Extract the [X, Y] coordinate from the center of the cell holding the provided text.  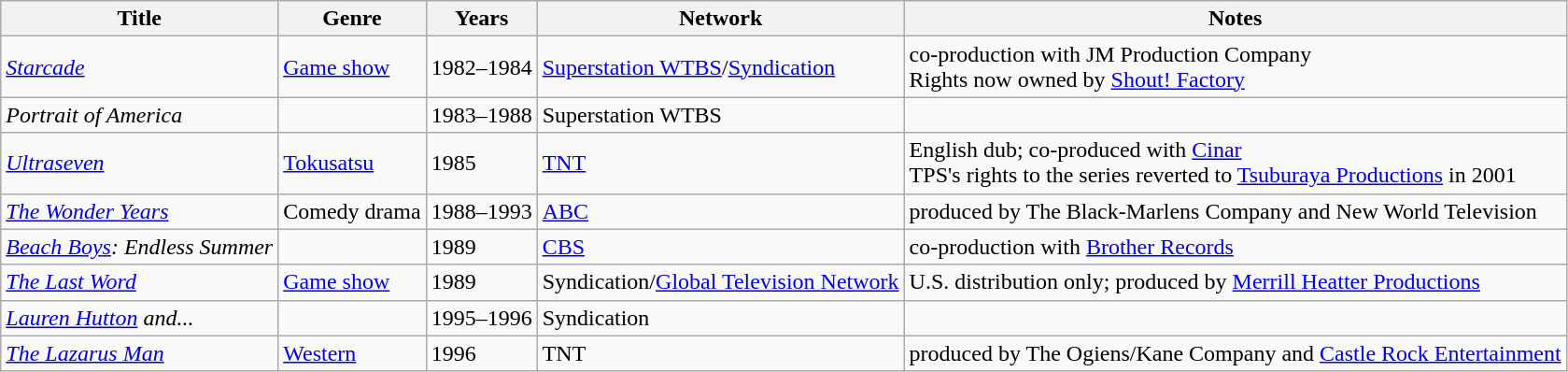
Ultraseven [140, 163]
The Lazarus Man [140, 353]
1982–1984 [482, 67]
1988–1993 [482, 211]
The Wonder Years [140, 211]
Syndication [721, 318]
Tokusatsu [352, 163]
Syndication/Global Television Network [721, 282]
Notes [1235, 19]
Starcade [140, 67]
Title [140, 19]
The Last Word [140, 282]
ABC [721, 211]
co-production with Brother Records [1235, 247]
Western [352, 353]
Superstation WTBS/Syndication [721, 67]
Lauren Hutton and... [140, 318]
1996 [482, 353]
CBS [721, 247]
1985 [482, 163]
produced by The Ogiens/Kane Company and Castle Rock Entertainment [1235, 353]
English dub; co-produced with CinarTPS's rights to the series reverted to Tsuburaya Productions in 2001 [1235, 163]
Superstation WTBS [721, 115]
produced by The Black-Marlens Company and New World Television [1235, 211]
Genre [352, 19]
co-production with JM Production CompanyRights now owned by Shout! Factory [1235, 67]
1983–1988 [482, 115]
Network [721, 19]
Comedy drama [352, 211]
1995–1996 [482, 318]
Beach Boys: Endless Summer [140, 247]
U.S. distribution only; produced by Merrill Heatter Productions [1235, 282]
Portrait of America [140, 115]
Years [482, 19]
